Locate the cell with the specified text and output its [X, Y] center coordinate. 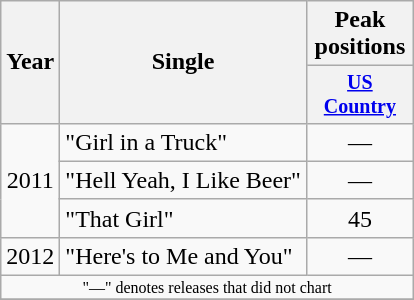
2011 [30, 180]
45 [360, 218]
"That Girl" [184, 218]
"Hell Yeah, I Like Beer" [184, 180]
Single [184, 62]
"Girl in a Truck" [184, 142]
"Here's to Me and You" [184, 256]
"—" denotes releases that did not chart [208, 288]
Year [30, 62]
2012 [30, 256]
US Country [360, 94]
Peak positions [360, 34]
